Pinpoint the cell where the given text exists, returning its [X, Y] midpoint coordinate. 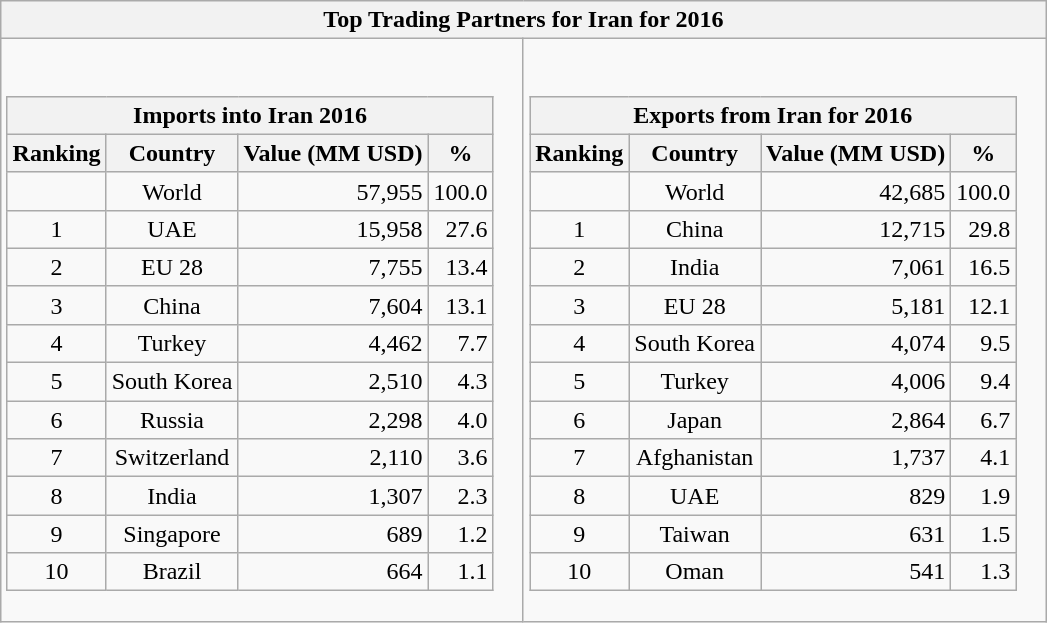
7,755 [333, 267]
16.5 [984, 267]
4.0 [460, 420]
1.1 [460, 572]
689 [333, 534]
1.9 [984, 496]
4.1 [984, 458]
57,955 [333, 191]
42,685 [855, 191]
9.4 [984, 382]
7,604 [333, 305]
6.7 [984, 420]
Afghanistan [695, 458]
Switzerland [172, 458]
1.5 [984, 534]
15,958 [333, 229]
Imports into Iran 2016 [250, 115]
Exports from Iran for 2016 [773, 115]
Singapore [172, 534]
Russia [172, 420]
13.1 [460, 305]
Oman [695, 572]
664 [333, 572]
Japan [695, 420]
1,737 [855, 458]
7.7 [460, 343]
541 [855, 572]
Taiwan [695, 534]
27.6 [460, 229]
1.3 [984, 572]
13.4 [460, 267]
631 [855, 534]
1.2 [460, 534]
2,510 [333, 382]
9.5 [984, 343]
Top Trading Partners for Iran for 2016 [524, 20]
1,307 [333, 496]
12.1 [984, 305]
2.3 [460, 496]
2,864 [855, 420]
2,110 [333, 458]
12,715 [855, 229]
29.8 [984, 229]
3.6 [460, 458]
5,181 [855, 305]
Brazil [172, 572]
4,074 [855, 343]
2,298 [333, 420]
829 [855, 496]
7,061 [855, 267]
4.3 [460, 382]
4,462 [333, 343]
4,006 [855, 382]
